Capture the cell that displays the provided text and extract its (x, y) central coordinate. 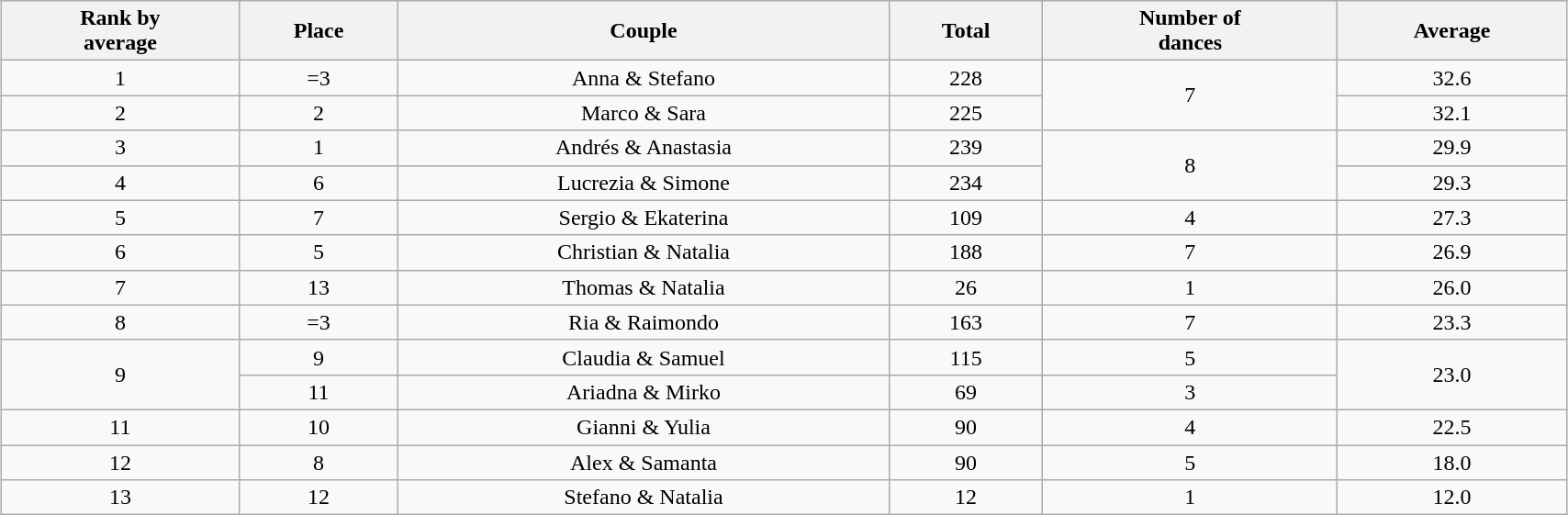
225 (966, 113)
163 (966, 322)
18.0 (1452, 462)
Couple (644, 31)
Number of dances (1190, 31)
29.3 (1452, 183)
188 (966, 252)
Total (966, 31)
27.3 (1452, 218)
115 (966, 357)
Gianni & Yulia (644, 427)
23.0 (1452, 375)
228 (966, 78)
26 (966, 287)
26.9 (1452, 252)
Thomas & Natalia (644, 287)
69 (966, 392)
Marco & Sara (644, 113)
Claudia & Samuel (644, 357)
23.3 (1452, 322)
29.9 (1452, 148)
Ria & Raimondo (644, 322)
Stefano & Natalia (644, 498)
32.6 (1452, 78)
Alex & Samanta (644, 462)
10 (319, 427)
26.0 (1452, 287)
Lucrezia & Simone (644, 183)
Andrés & Anastasia (644, 148)
234 (966, 183)
Place (319, 31)
Rank by average (119, 31)
Ariadna & Mirko (644, 392)
12.0 (1452, 498)
32.1 (1452, 113)
239 (966, 148)
109 (966, 218)
22.5 (1452, 427)
Christian & Natalia (644, 252)
Anna & Stefano (644, 78)
Average (1452, 31)
Sergio & Ekaterina (644, 218)
